For the text-containing cell, return its midpoint in (X, Y) coordinate format. 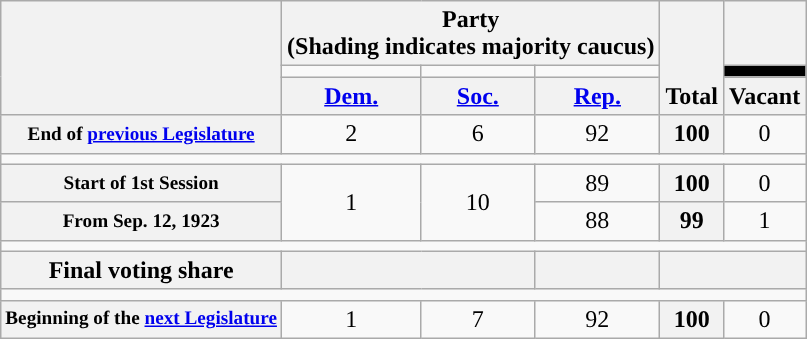
Beginning of the next Legislature (142, 319)
99 (692, 221)
Vacant (764, 96)
Party (Shading indicates majority caucus) (471, 34)
Final voting share (142, 270)
Start of 1st Session (142, 183)
Dem. (352, 96)
6 (478, 134)
7 (478, 319)
Soc. (478, 96)
10 (478, 202)
89 (598, 183)
From Sep. 12, 1923 (142, 221)
Total (692, 58)
Rep. (598, 96)
88 (598, 221)
2 (352, 134)
End of previous Legislature (142, 134)
